Return (X, Y) of the center of cell containing provided text 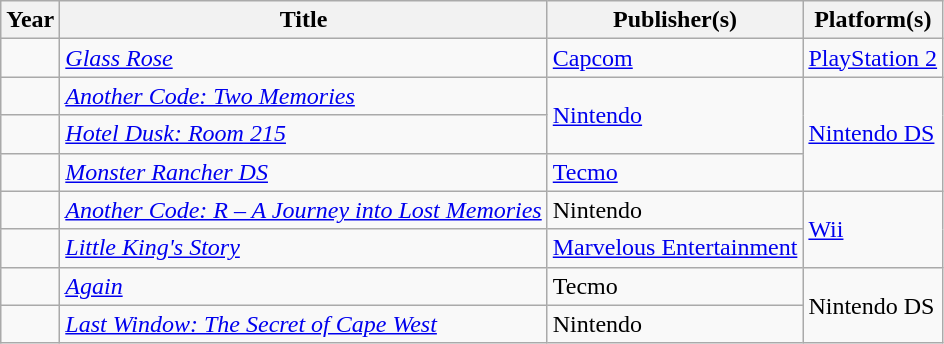
Another Code: R – A Journey into Lost Memories (304, 210)
Again (304, 286)
Another Code: Two Memories (304, 96)
Year (30, 20)
Last Window: The Secret of Cape West (304, 324)
Marvelous Entertainment (675, 248)
Hotel Dusk: Room 215 (304, 134)
Title (304, 20)
Wii (873, 229)
Capcom (675, 58)
Monster Rancher DS (304, 172)
Platform(s) (873, 20)
Glass Rose (304, 58)
Little King's Story (304, 248)
PlayStation 2 (873, 58)
Publisher(s) (675, 20)
